Return the (X, Y) coordinate for the center point of the cell that contains the specified text.  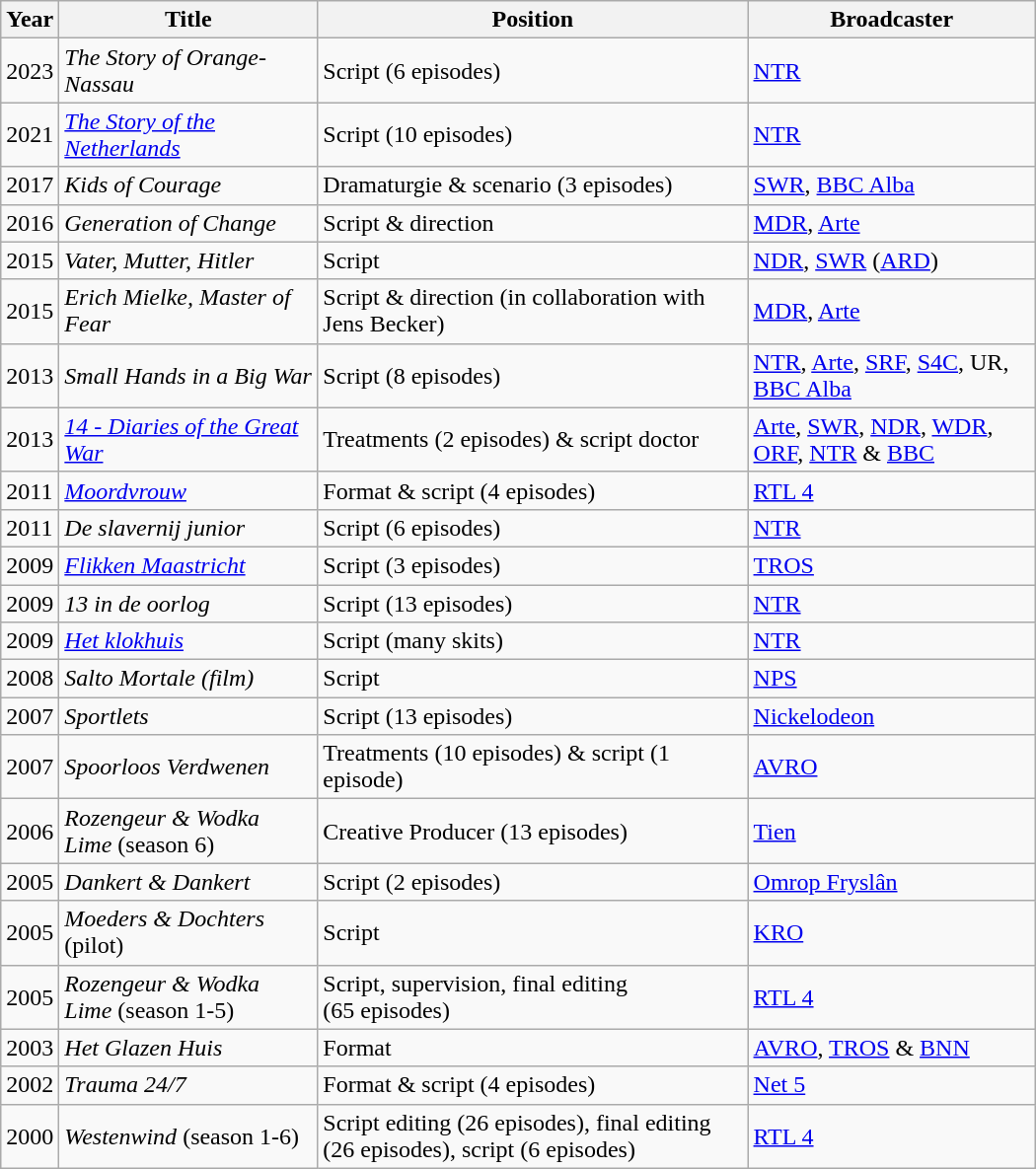
Het Glazen Huis (188, 1048)
Tien (892, 831)
KRO (892, 933)
Small Hands in a Big War (188, 375)
Generation of Change (188, 223)
2000 (30, 1136)
2006 (30, 831)
NTR, Arte, SRF, S4C, UR, BBC Alba (892, 375)
The Story of the Netherlands (188, 134)
2002 (30, 1085)
Moordvrouw (188, 490)
Treatments (2 episodes) & script doctor (533, 440)
Creative Producer (13 episodes) (533, 831)
Script & direction (533, 223)
Flikken Maastricht (188, 565)
NPS (892, 679)
Script (10 episodes) (533, 134)
Nickelodeon (892, 716)
Sportlets (188, 716)
Script & direction (in collaboration with Jens Becker) (533, 312)
AVRO (892, 767)
Arte, SWR, NDR, WDR, ORF, NTR & BBC (892, 440)
Westenwind (season 1-6) (188, 1136)
Format (533, 1048)
Trauma 24/7 (188, 1085)
Omrop Fryslân (892, 882)
Position (533, 20)
SWR, BBC Alba (892, 185)
Het klokhuis (188, 641)
De slavernij junior (188, 528)
Rozengeur & Wodka Lime (season 1-5) (188, 996)
2017 (30, 185)
Script (3 episodes) (533, 565)
Kids of Courage (188, 185)
The Story of Orange-Nassau (188, 71)
Salto Mortale (film) (188, 679)
14 - Diaries of the Great War (188, 440)
Net 5 (892, 1085)
2003 (30, 1048)
2021 (30, 134)
Script, supervision, final editing (65 episodes) (533, 996)
Script editing (26 episodes), final editing (26 episodes), script (6 episodes) (533, 1136)
Script (2 episodes) (533, 882)
Vater, Mutter, Hitler (188, 260)
AVRO, TROS & BNN (892, 1048)
Dankert & Dankert (188, 882)
Erich Mielke, Master of Fear (188, 312)
Broadcaster (892, 20)
Dramaturgie & scenario (3 episodes) (533, 185)
2023 (30, 71)
Script (many skits) (533, 641)
2008 (30, 679)
2016 (30, 223)
Script (8 episodes) (533, 375)
NDR, SWR (ARD) (892, 260)
Moeders & Dochters (pilot) (188, 933)
Rozengeur & Wodka Lime (season 6) (188, 831)
Year (30, 20)
TROS (892, 565)
Treatments (10 episodes) & script (1 episode) (533, 767)
13 in de oorlog (188, 603)
Spoorloos Verdwenen (188, 767)
Title (188, 20)
